Return (x, y) of the center of cell containing provided text 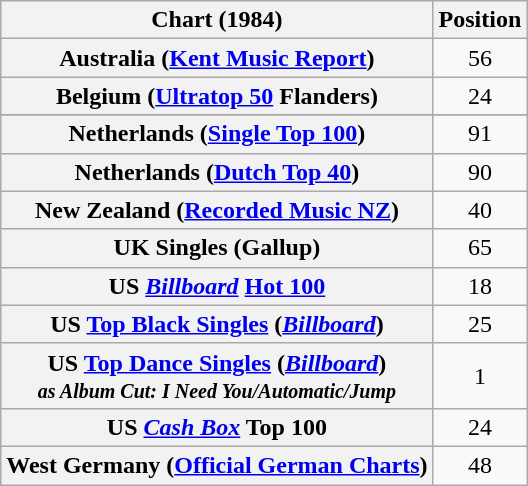
New Zealand (Recorded Music NZ) (217, 210)
90 (480, 172)
Australia (Kent Music Report) (217, 58)
US Cash Box Top 100 (217, 427)
Position (480, 20)
40 (480, 210)
West Germany (Official German Charts) (217, 465)
US Top Dance Singles (Billboard)as Album Cut: I Need You/Automatic/Jump (217, 376)
1 (480, 376)
25 (480, 324)
65 (480, 248)
91 (480, 134)
Belgium (Ultratop 50 Flanders) (217, 96)
Chart (1984) (217, 20)
US Billboard Hot 100 (217, 286)
48 (480, 465)
18 (480, 286)
US Top Black Singles (Billboard) (217, 324)
Netherlands (Single Top 100) (217, 134)
Netherlands (Dutch Top 40) (217, 172)
UK Singles (Gallup) (217, 248)
56 (480, 58)
